Identify which cell holds the provided text, then report its (x, y) central coordinate. 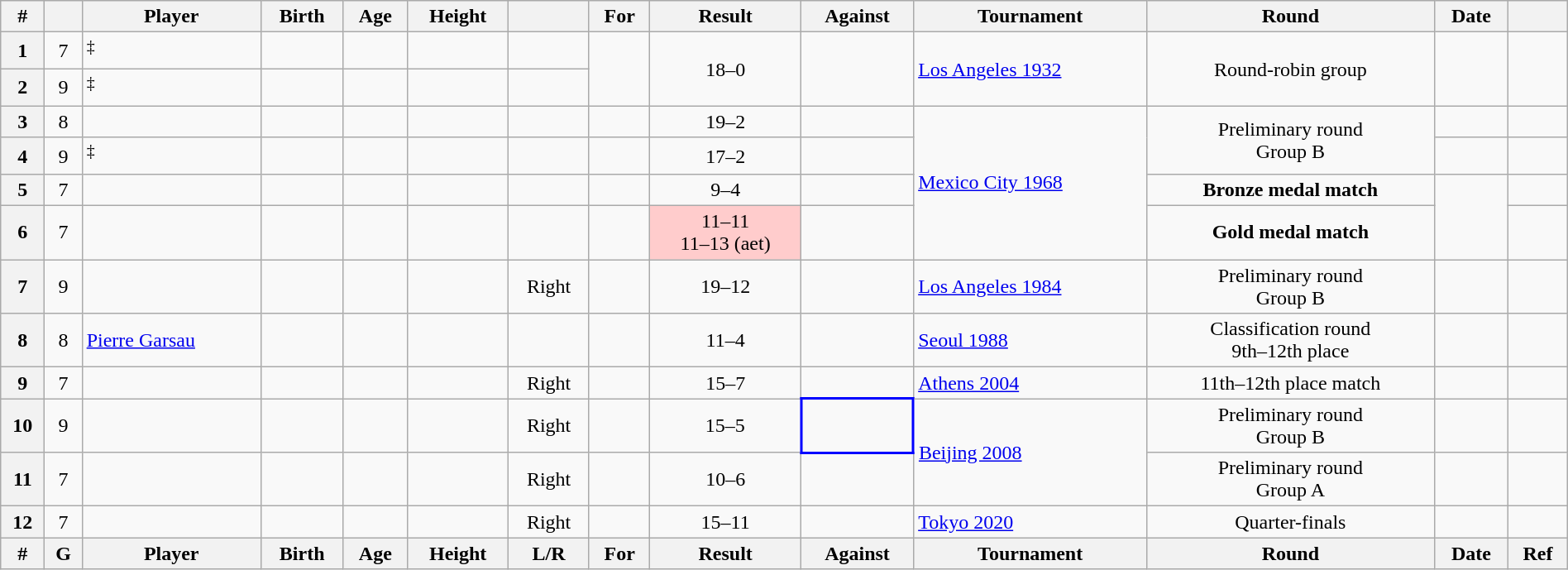
5 (23, 190)
11 (23, 480)
15–11 (725, 522)
11th–12th place match (1290, 383)
Gold medal match (1290, 233)
Classification round9th–12th place (1290, 341)
11–4 (725, 341)
Pierre Garsau (171, 341)
18–0 (725, 69)
15–7 (725, 383)
Quarter-finals (1290, 522)
Mexico City 1968 (1030, 183)
Preliminary roundGroup A (1290, 480)
12 (23, 522)
10–6 (725, 480)
4 (23, 156)
G (63, 553)
3 (23, 122)
19–12 (725, 286)
Ref (1538, 553)
19–2 (725, 122)
Los Angeles 1932 (1030, 69)
10 (23, 425)
L/R (549, 553)
17–2 (725, 156)
1 (23, 51)
Seoul 1988 (1030, 341)
6 (23, 233)
2 (23, 88)
9–4 (725, 190)
Athens 2004 (1030, 383)
15–5 (725, 425)
Beijing 2008 (1030, 453)
Round-robin group (1290, 69)
Tokyo 2020 (1030, 522)
Bronze medal match (1290, 190)
11–1111–13 (aet) (725, 233)
Los Angeles 1984 (1030, 286)
